Search for the cell housing the specified text and yield its (x, y) center coordinate. 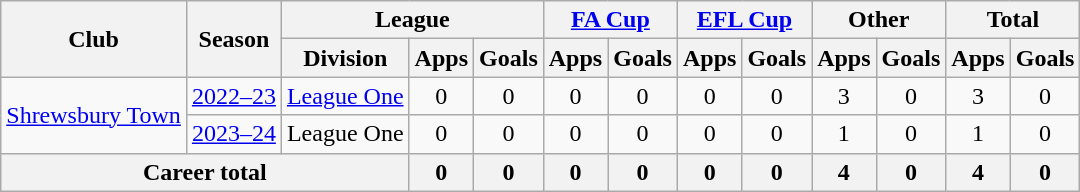
2023–24 (234, 134)
Season (234, 39)
Other (879, 20)
Club (94, 39)
EFL Cup (744, 20)
FA Cup (610, 20)
2022–23 (234, 96)
Total (1013, 20)
Division (345, 58)
Career total (205, 172)
League (412, 20)
Shrewsbury Town (94, 115)
